Determine the [X, Y] coordinate at the center of the cell enclosing the given text.  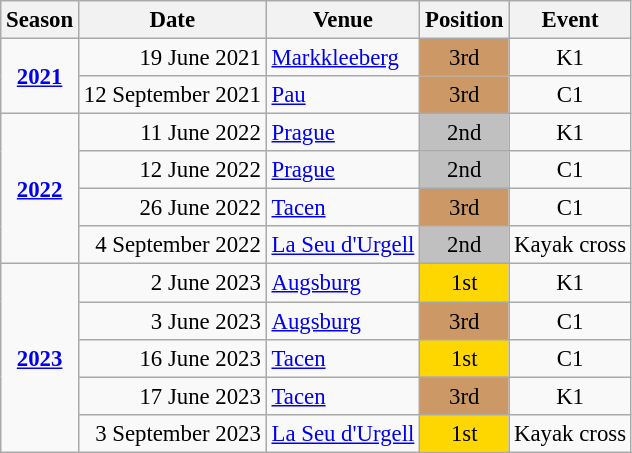
2023 [40, 358]
2 June 2023 [172, 283]
12 June 2022 [172, 170]
Pau [342, 95]
Season [40, 20]
19 June 2021 [172, 58]
16 June 2023 [172, 358]
11 June 2022 [172, 133]
Markkleeberg [342, 58]
Venue [342, 20]
17 June 2023 [172, 396]
Position [464, 20]
26 June 2022 [172, 208]
Event [570, 20]
3 September 2023 [172, 433]
12 September 2021 [172, 95]
3 June 2023 [172, 321]
2021 [40, 76]
Date [172, 20]
2022 [40, 189]
4 September 2022 [172, 245]
